Provide the (X, Y) coordinate of the cell's center where the given text is located.  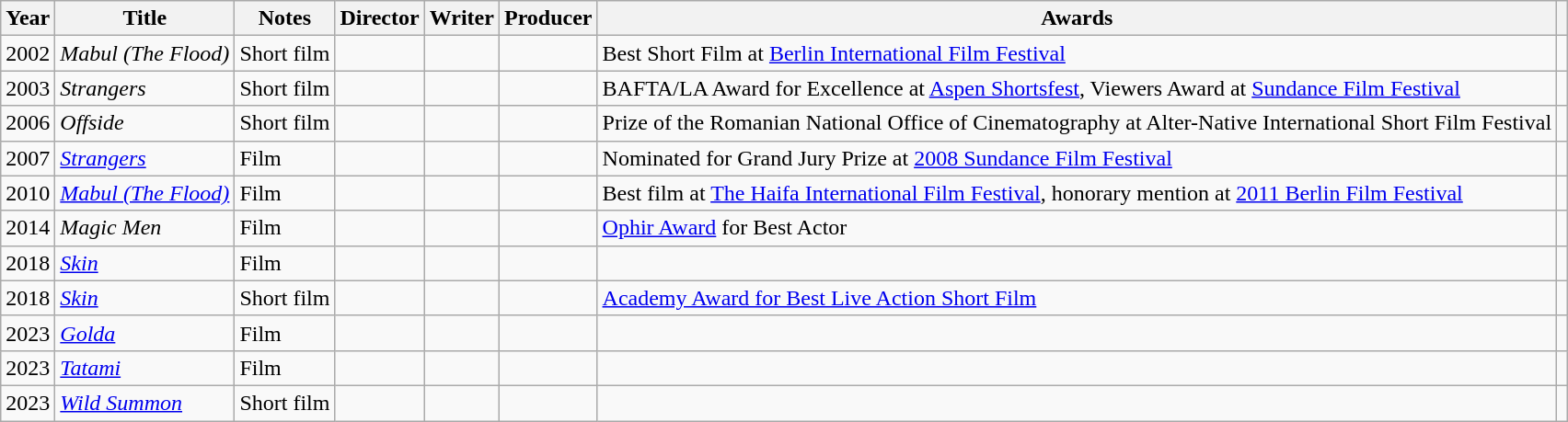
Wild Summon (145, 403)
Best Short Film at Berlin International Film Festival (1077, 53)
Prize of the Romanian National Office of Cinematography at Alter-Native International Short Film Festival (1077, 123)
Director (379, 18)
Producer (548, 18)
Best film at The Haifa International Film Festival, honorary mention at 2011 Berlin Film Festival (1077, 193)
Tatami (145, 368)
Nominated for Grand Jury Prize at 2008 Sundance Film Festival (1077, 158)
Awards (1077, 18)
Ophir Award for Best Actor (1077, 228)
Writer (462, 18)
Magic Men (145, 228)
Academy Award for Best Live Action Short Film (1077, 298)
Golda (145, 333)
2014 (28, 228)
Title (145, 18)
Offside (145, 123)
2010 (28, 193)
2003 (28, 88)
Notes (285, 18)
BAFTA/LA Award for Excellence at Aspen Shortsfest, Viewers Award at Sundance Film Festival (1077, 88)
Year (28, 18)
2007 (28, 158)
2006 (28, 123)
2002 (28, 53)
